Return (X, Y) of the center of cell containing provided text 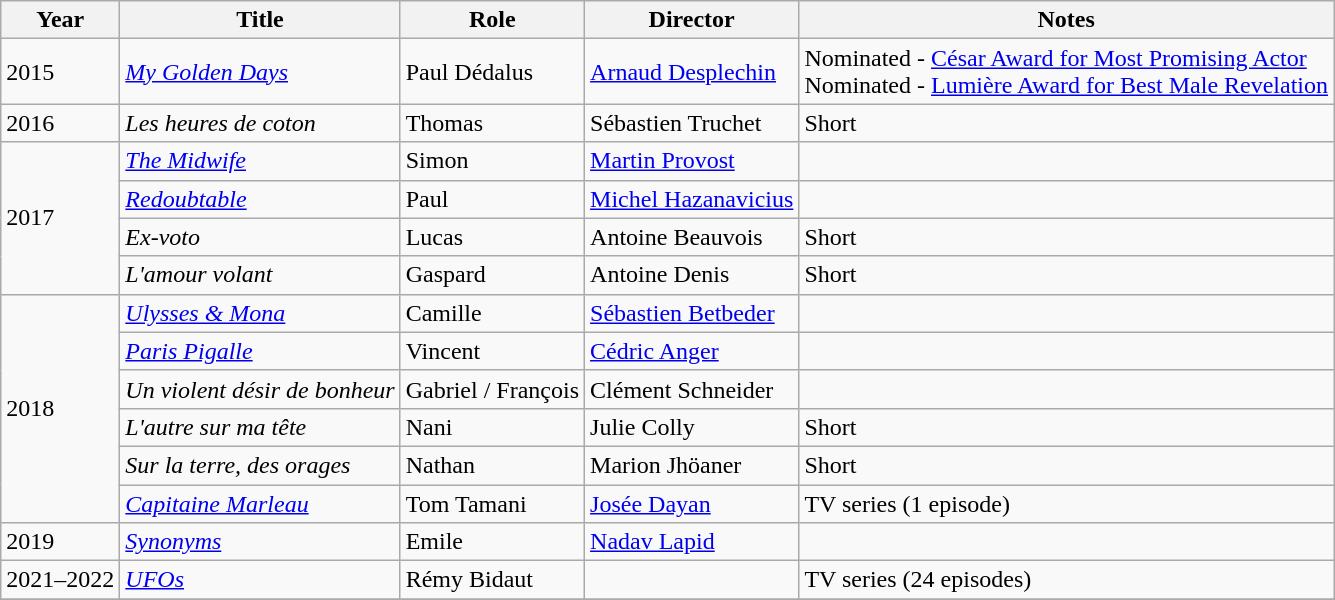
2016 (60, 123)
Arnaud Desplechin (692, 72)
Vincent (492, 351)
Role (492, 20)
Les heures de coton (260, 123)
Capitaine Marleau (260, 503)
Sur la terre, des orages (260, 465)
Camille (492, 313)
The Midwife (260, 161)
Cédric Anger (692, 351)
Notes (1066, 20)
Ex-voto (260, 237)
Josée Dayan (692, 503)
Title (260, 20)
Clément Schneider (692, 389)
UFOs (260, 580)
Nadav Lapid (692, 542)
Un violent désir de bonheur (260, 389)
2018 (60, 408)
Sébastien Truchet (692, 123)
Year (60, 20)
Paris Pigalle (260, 351)
Lucas (492, 237)
Nathan (492, 465)
Gabriel / François (492, 389)
My Golden Days (260, 72)
Antoine Denis (692, 275)
Marion Jhöaner (692, 465)
L'amour volant (260, 275)
Sébastien Betbeder (692, 313)
TV series (1 episode) (1066, 503)
Gaspard (492, 275)
Paul Dédalus (492, 72)
Simon (492, 161)
Julie Colly (692, 427)
Nani (492, 427)
Tom Tamani (492, 503)
Emile (492, 542)
Antoine Beauvois (692, 237)
Martin Provost (692, 161)
2015 (60, 72)
TV series (24 episodes) (1066, 580)
L'autre sur ma tête (260, 427)
Rémy Bidaut (492, 580)
2021–2022 (60, 580)
Thomas (492, 123)
2017 (60, 218)
Redoubtable (260, 199)
2019 (60, 542)
Michel Hazanavicius (692, 199)
Synonyms (260, 542)
Ulysses & Mona (260, 313)
Paul (492, 199)
Director (692, 20)
Nominated - César Award for Most Promising ActorNominated - Lumière Award for Best Male Revelation (1066, 72)
